Scan for the cell matching the given text and deliver its [X, Y] coordinate at center. 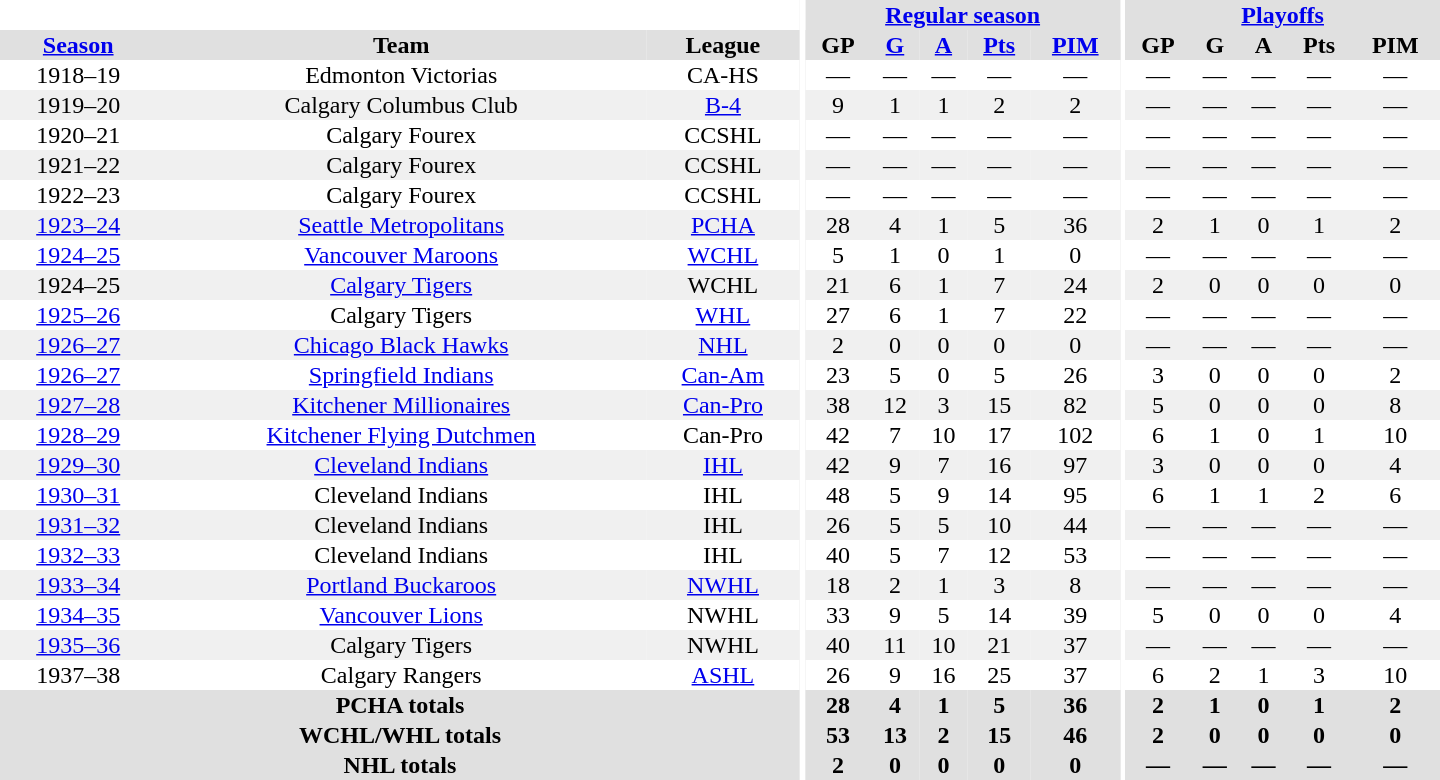
NHL [723, 345]
17 [1000, 435]
B-4 [723, 105]
Playoffs [1282, 15]
Kitchener Flying Dutchmen [401, 435]
1927–28 [78, 405]
1937–38 [78, 675]
82 [1076, 405]
Springfield Indians [401, 375]
WCHL/WHL totals [400, 735]
1928–29 [78, 435]
46 [1076, 735]
25 [1000, 675]
Portland Buckaroos [401, 585]
CA-HS [723, 75]
Season [78, 45]
1919–20 [78, 105]
Vancouver Lions [401, 615]
1934–35 [78, 615]
1923–24 [78, 225]
97 [1076, 465]
Can-Am [723, 375]
13 [896, 735]
22 [1076, 315]
1920–21 [78, 135]
1933–34 [78, 585]
1922–23 [78, 195]
27 [838, 315]
11 [896, 645]
95 [1076, 495]
1930–31 [78, 495]
PCHA totals [400, 705]
WHL [723, 315]
1925–26 [78, 315]
1918–19 [78, 75]
Edmonton Victorias [401, 75]
League [723, 45]
1921–22 [78, 165]
48 [838, 495]
38 [838, 405]
Seattle Metropolitans [401, 225]
NHL totals [400, 765]
33 [838, 615]
1929–30 [78, 465]
Calgary Rangers [401, 675]
23 [838, 375]
Calgary Columbus Club [401, 105]
102 [1076, 435]
ASHL [723, 675]
1931–32 [78, 525]
Chicago Black Hawks [401, 345]
Regular season [962, 15]
1932–33 [78, 555]
1935–36 [78, 645]
18 [838, 585]
Vancouver Maroons [401, 255]
PCHA [723, 225]
Kitchener Millionaires [401, 405]
Team [401, 45]
24 [1076, 285]
44 [1076, 525]
39 [1076, 615]
